Pinpoint the cell where the given text exists, returning its (x, y) midpoint coordinate. 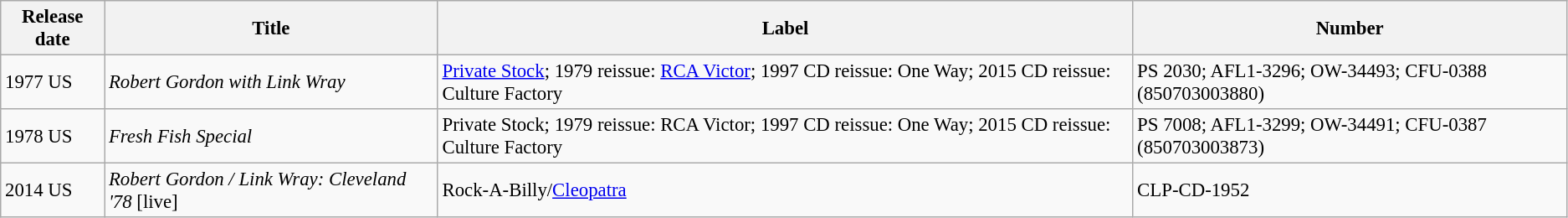
2014 US (53, 191)
1978 US (53, 136)
CLP-CD-1952 (1350, 191)
Robert Gordon with Link Wray (271, 82)
Number (1350, 29)
1977 US (53, 82)
Release date (53, 29)
PS 2030; AFL1-3296; OW-34493; CFU-0388 (850703003880) (1350, 82)
Fresh Fish Special (271, 136)
Robert Gordon / Link Wray: Cleveland '78 [live] (271, 191)
Rock-A-Billy/Cleopatra (785, 191)
Title (271, 29)
Label (785, 29)
PS 7008; AFL1-3299; OW-34491; CFU-0387 (850703003873) (1350, 136)
